Extract the [x, y] coordinate from the center of the cell holding the provided text.  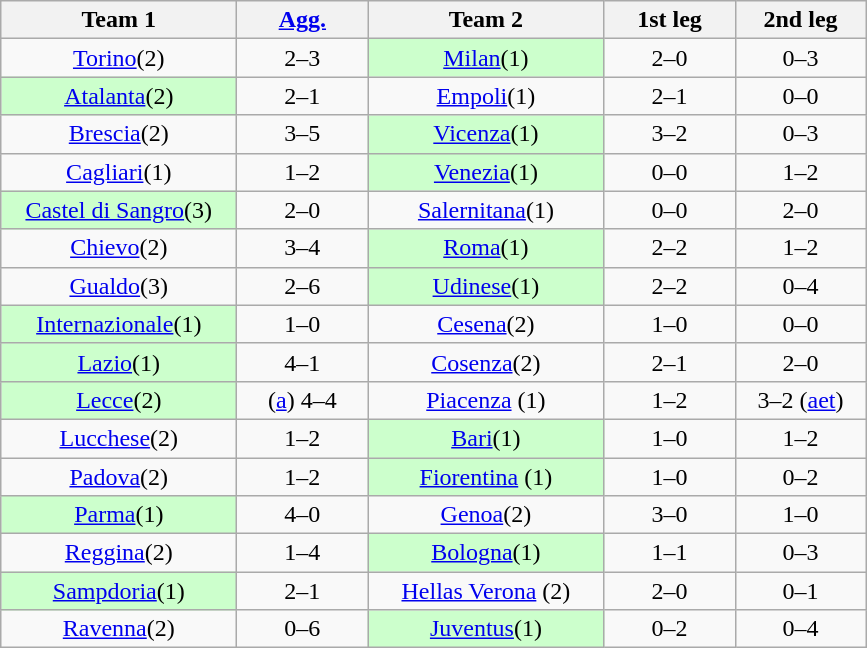
Cosenza(2) [486, 362]
3–2 [670, 134]
(a) 4–4 [302, 400]
2–3 [302, 58]
Udinese(1) [486, 286]
Parma(1) [119, 515]
Venezia(1) [486, 172]
3–4 [302, 248]
Bologna(1) [486, 553]
0–6 [302, 629]
Chievo(2) [119, 248]
Empoli(1) [486, 96]
1–1 [670, 553]
Agg. [302, 20]
Piacenza (1) [486, 400]
Padova(2) [119, 477]
3–0 [670, 515]
Hellas Verona (2) [486, 591]
Torino(2) [119, 58]
Juventus(1) [486, 629]
Lucchese(2) [119, 438]
Cesena(2) [486, 324]
2nd leg [800, 20]
Genoa(2) [486, 515]
Cagliari(1) [119, 172]
Fiorentina (1) [486, 477]
Roma(1) [486, 248]
1–4 [302, 553]
Atalanta(2) [119, 96]
3–2 (aet) [800, 400]
2–6 [302, 286]
Internazionale(1) [119, 324]
4–0 [302, 515]
Ravenna(2) [119, 629]
Vicenza(1) [486, 134]
Lazio(1) [119, 362]
Team 2 [486, 20]
Bari(1) [486, 438]
Lecce(2) [119, 400]
Castel di Sangro(3) [119, 210]
3–5 [302, 134]
Sampdoria(1) [119, 591]
Reggina(2) [119, 553]
Gualdo(3) [119, 286]
Salernitana(1) [486, 210]
Milan(1) [486, 58]
0–1 [800, 591]
Team 1 [119, 20]
Brescia(2) [119, 134]
4–1 [302, 362]
1st leg [670, 20]
